Find where the given text appears and provide that cell's center as (x, y) coordinate. 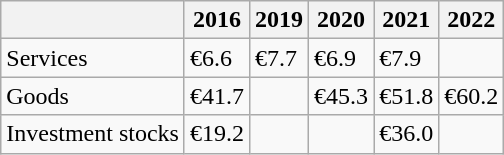
€45.3 (342, 96)
€36.0 (406, 134)
€19.2 (216, 134)
€6.9 (342, 58)
2021 (406, 20)
€7.9 (406, 58)
€7.7 (280, 58)
€51.8 (406, 96)
2016 (216, 20)
2022 (472, 20)
Goods (93, 96)
2019 (280, 20)
€6.6 (216, 58)
Services (93, 58)
€60.2 (472, 96)
€41.7 (216, 96)
2020 (342, 20)
Investment stocks (93, 134)
